Return the (X, Y) coordinate for the center point of the cell that contains the specified text.  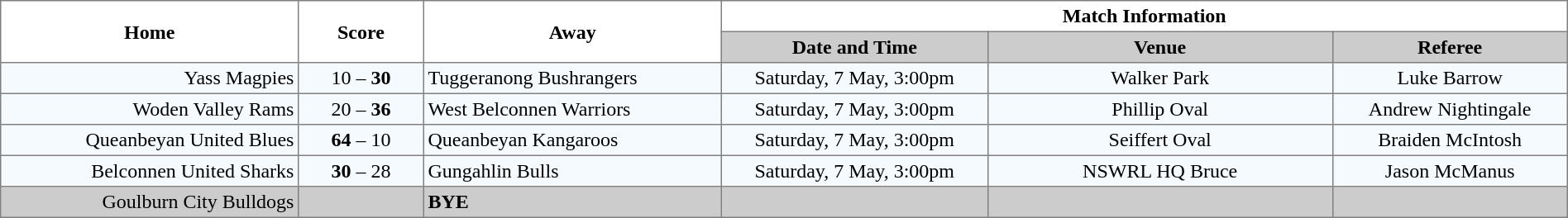
Queanbeyan Kangaroos (572, 140)
64 – 10 (361, 140)
Referee (1450, 47)
BYE (572, 202)
Luke Barrow (1450, 78)
Braiden McIntosh (1450, 140)
Away (572, 31)
NSWRL HQ Bruce (1159, 171)
Yass Magpies (150, 78)
Match Information (1145, 17)
Seiffert Oval (1159, 140)
Score (361, 31)
Goulburn City Bulldogs (150, 202)
Date and Time (854, 47)
Gungahlin Bulls (572, 171)
Woden Valley Rams (150, 109)
West Belconnen Warriors (572, 109)
Home (150, 31)
30 – 28 (361, 171)
Belconnen United Sharks (150, 171)
Jason McManus (1450, 171)
Andrew Nightingale (1450, 109)
Walker Park (1159, 78)
Tuggeranong Bushrangers (572, 78)
Queanbeyan United Blues (150, 140)
10 – 30 (361, 78)
Venue (1159, 47)
Phillip Oval (1159, 109)
20 – 36 (361, 109)
